Detect which cell encompasses the target text, then output its (x, y) center coordinate. 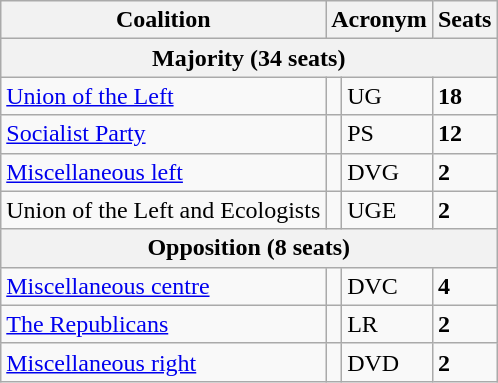
PS (388, 134)
Opposition (8 seats) (249, 248)
UG (388, 96)
Coalition (164, 20)
The Republicans (164, 324)
Miscellaneous right (164, 362)
LR (388, 324)
Seats (464, 20)
Union of the Left (164, 96)
Union of the Left and Ecologists (164, 210)
12 (464, 134)
18 (464, 96)
Miscellaneous centre (164, 286)
Majority (34 seats) (249, 58)
4 (464, 286)
DVD (388, 362)
Miscellaneous left (164, 172)
Socialist Party (164, 134)
Acronym (380, 20)
DVC (388, 286)
UGE (388, 210)
DVG (388, 172)
